Locate the cell with the specified text and output its [X, Y] center coordinate. 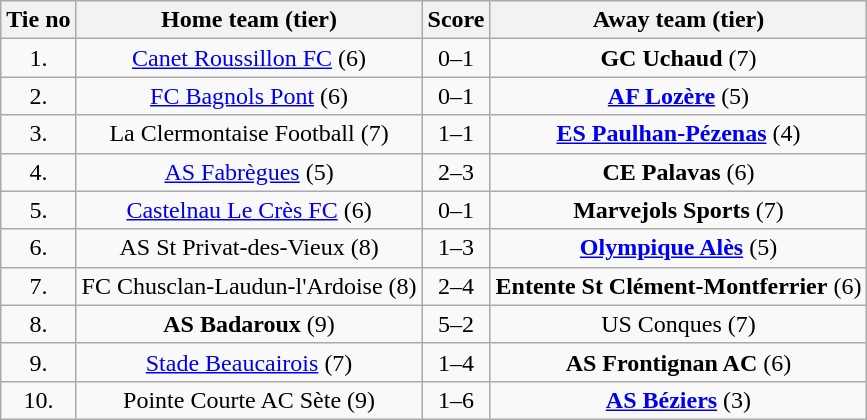
1–3 [456, 248]
Entente St Clément-Montferrier (6) [678, 286]
Canet Roussillon FC (6) [249, 58]
1–1 [456, 134]
CE Palavas (6) [678, 172]
ES Paulhan-Pézenas (4) [678, 134]
2–4 [456, 286]
5–2 [456, 324]
9. [38, 362]
Pointe Courte AC Sète (9) [249, 400]
Marvejols Sports (7) [678, 210]
AS Frontignan AC (6) [678, 362]
6. [38, 248]
GC Uchaud (7) [678, 58]
AS St Privat-des-Vieux (8) [249, 248]
AF Lozère (5) [678, 96]
AS Badaroux (9) [249, 324]
Home team (tier) [249, 20]
Away team (tier) [678, 20]
8. [38, 324]
US Conques (7) [678, 324]
FC Chusclan-Laudun-l'Ardoise (8) [249, 286]
2–3 [456, 172]
FC Bagnols Pont (6) [249, 96]
La Clermontaise Football (7) [249, 134]
2. [38, 96]
AS Béziers (3) [678, 400]
5. [38, 210]
Castelnau Le Crès FC (6) [249, 210]
1–4 [456, 362]
Tie no [38, 20]
1–6 [456, 400]
Score [456, 20]
AS Fabrègues (5) [249, 172]
1. [38, 58]
3. [38, 134]
4. [38, 172]
Stade Beaucairois (7) [249, 362]
10. [38, 400]
7. [38, 286]
Olympique Alès (5) [678, 248]
